Provide the [X, Y] coordinate of the cell's center where the given text is located.  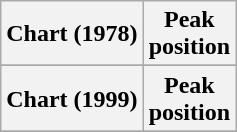
Chart (1978) [72, 34]
Chart (1999) [72, 98]
